Determine the (X, Y) coordinate at the center of the cell enclosing the given text.  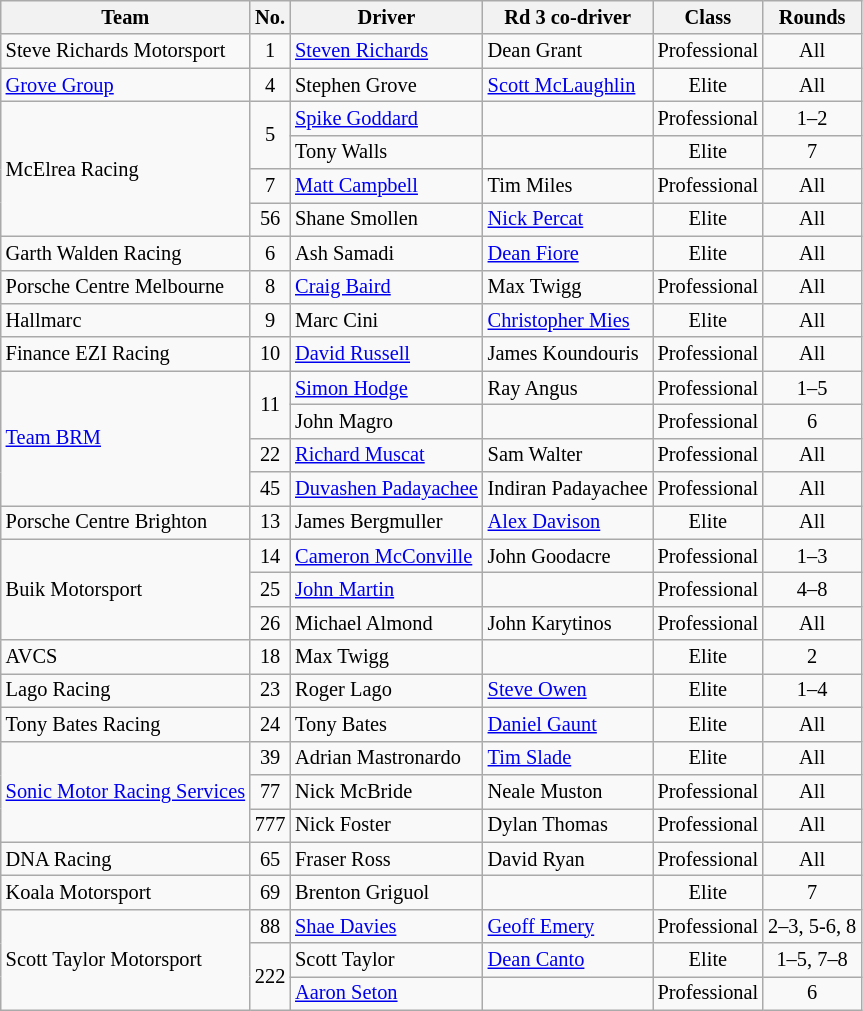
Adrian Mastronardo (386, 758)
2–3, 5-6, 8 (812, 926)
1–4 (812, 690)
56 (270, 219)
Christopher Mies (568, 320)
Porsche Centre Melbourne (126, 287)
8 (270, 287)
John Karytinos (568, 623)
22 (270, 455)
Dylan Thomas (568, 825)
Koala Motorsport (126, 892)
Steve Owen (568, 690)
Class (708, 17)
45 (270, 489)
Dean Canto (568, 960)
John Magro (386, 421)
Marc Cini (386, 320)
Porsche Centre Brighton (126, 522)
69 (270, 892)
Nick Percat (568, 219)
2 (812, 657)
David Ryan (568, 859)
65 (270, 859)
Finance EZI Racing (126, 354)
Tim Slade (568, 758)
Dean Fiore (568, 253)
Sonic Motor Racing Services (126, 792)
Craig Baird (386, 287)
Neale Muston (568, 791)
88 (270, 926)
Lago Racing (126, 690)
777 (270, 825)
DNA Racing (126, 859)
John Goodacre (568, 556)
Tim Miles (568, 186)
18 (270, 657)
AVCS (126, 657)
Shane Smollen (386, 219)
1 (270, 51)
1–3 (812, 556)
1–2 (812, 118)
5 (270, 134)
4–8 (812, 589)
Tony Bates (386, 724)
1–5, 7–8 (812, 960)
Aaron Seton (386, 993)
Spike Goddard (386, 118)
Scott McLaughlin (568, 85)
Daniel Gaunt (568, 724)
11 (270, 404)
39 (270, 758)
23 (270, 690)
4 (270, 85)
Scott Taylor (386, 960)
Sam Walter (568, 455)
Steven Richards (386, 51)
Fraser Ross (386, 859)
Grove Group (126, 85)
No. (270, 17)
222 (270, 976)
Nick McBride (386, 791)
9 (270, 320)
James Koundouris (568, 354)
Hallmarc (126, 320)
Garth Walden Racing (126, 253)
James Bergmuller (386, 522)
Shae Davies (386, 926)
Team BRM (126, 438)
Simon Hodge (386, 388)
24 (270, 724)
25 (270, 589)
Richard Muscat (386, 455)
Scott Taylor Motorsport (126, 960)
Ray Angus (568, 388)
Duvashen Padayachee (386, 489)
Rounds (812, 17)
John Martin (386, 589)
Cameron McConville (386, 556)
McElrea Racing (126, 168)
26 (270, 623)
13 (270, 522)
Matt Campbell (386, 186)
Team (126, 17)
Tony Bates Racing (126, 724)
Buik Motorsport (126, 590)
Michael Almond (386, 623)
Driver (386, 17)
Stephen Grove (386, 85)
Alex Davison (568, 522)
Indiran Padayachee (568, 489)
Brenton Griguol (386, 892)
14 (270, 556)
David Russell (386, 354)
Tony Walls (386, 152)
Geoff Emery (568, 926)
10 (270, 354)
Steve Richards Motorsport (126, 51)
Roger Lago (386, 690)
Ash Samadi (386, 253)
Rd 3 co-driver (568, 17)
Dean Grant (568, 51)
1–5 (812, 388)
77 (270, 791)
Nick Foster (386, 825)
